From the cell containing the given text, extract its center point as (x, y) coordinate. 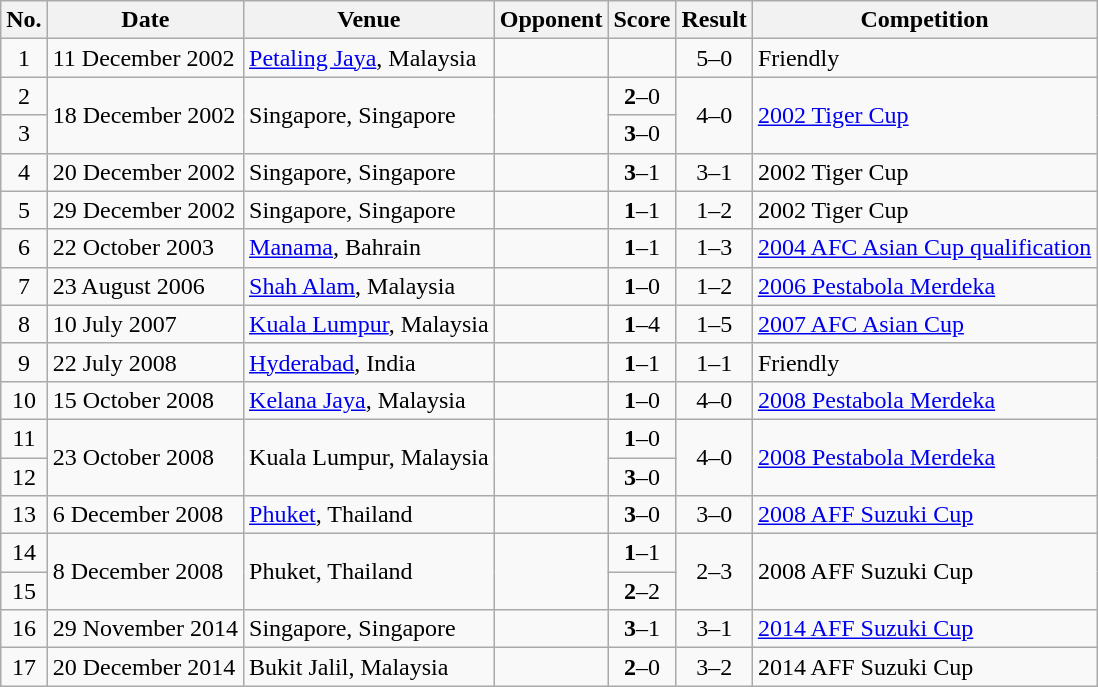
11 (24, 438)
Hyderabad, India (370, 362)
5 (24, 210)
12 (24, 477)
22 July 2008 (145, 362)
Date (145, 20)
8 December 2008 (145, 572)
8 (24, 324)
1–5 (714, 324)
5–0 (714, 58)
6 (24, 248)
2006 Pestabola Merdeka (924, 286)
3 (24, 134)
Score (642, 20)
16 (24, 629)
15 October 2008 (145, 400)
2007 AFC Asian Cup (924, 324)
Venue (370, 20)
29 November 2014 (145, 629)
Petaling Jaya, Malaysia (370, 58)
Competition (924, 20)
23 August 2006 (145, 286)
Shah Alam, Malaysia (370, 286)
2004 AFC Asian Cup qualification (924, 248)
20 December 2002 (145, 172)
3–2 (714, 667)
6 December 2008 (145, 515)
13 (24, 515)
22 October 2003 (145, 248)
4 (24, 172)
Manama, Bahrain (370, 248)
29 December 2002 (145, 210)
10 July 2007 (145, 324)
2 (24, 96)
10 (24, 400)
Bukit Jalil, Malaysia (370, 667)
No. (24, 20)
Result (714, 20)
14 (24, 553)
Kelana Jaya, Malaysia (370, 400)
1 (24, 58)
15 (24, 591)
17 (24, 667)
Opponent (551, 20)
11 December 2002 (145, 58)
1–4 (642, 324)
2–3 (714, 572)
20 December 2014 (145, 667)
18 December 2002 (145, 115)
23 October 2008 (145, 457)
7 (24, 286)
1–3 (714, 248)
2–2 (642, 591)
9 (24, 362)
